Capture the cell that displays the provided text and extract its (x, y) central coordinate. 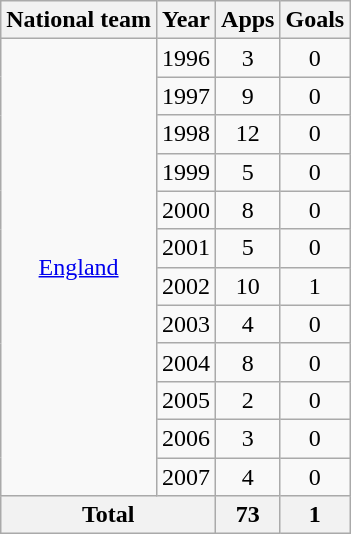
73 (248, 515)
2003 (186, 324)
2002 (186, 286)
9 (248, 96)
Goals (315, 20)
England (79, 268)
1999 (186, 172)
2000 (186, 210)
National team (79, 20)
Total (108, 515)
2004 (186, 362)
2006 (186, 438)
2007 (186, 477)
2005 (186, 400)
1997 (186, 96)
2001 (186, 248)
10 (248, 286)
Apps (248, 20)
1996 (186, 58)
12 (248, 134)
Year (186, 20)
1998 (186, 134)
2 (248, 400)
